Return (X, Y) of the center of cell containing provided text 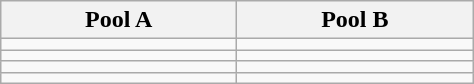
Pool B (355, 20)
Pool A (119, 20)
